Find where the given text appears and provide that cell's center as [x, y] coordinate. 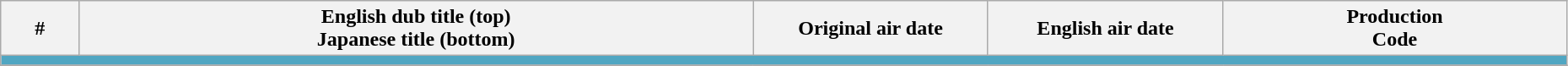
English dub title (top)Japanese title (bottom) [417, 29]
Production Code [1395, 29]
# [40, 29]
Original air date [870, 29]
English air date [1105, 29]
